Return the (x, y) coordinate for the center point of the cell that contains the specified text.  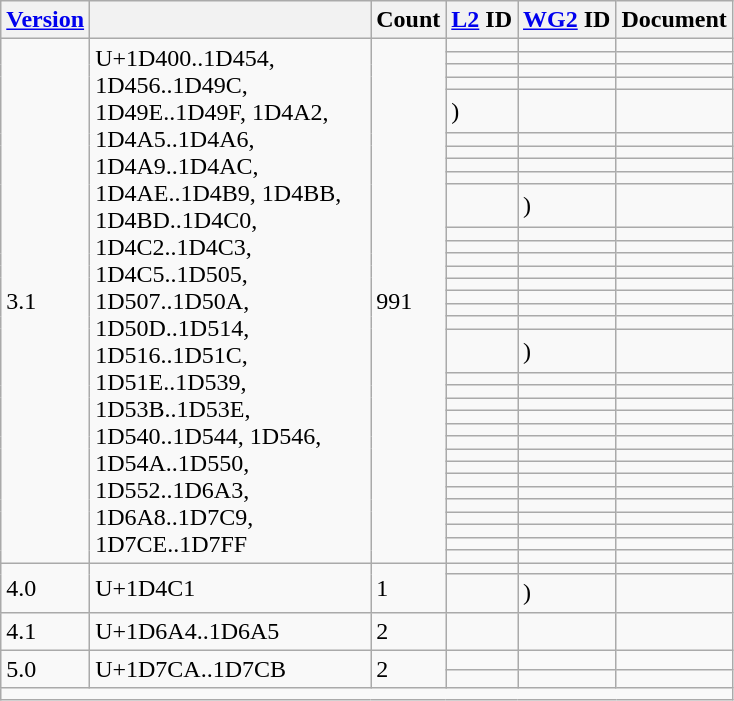
U+1D6A4..1D6A5 (230, 631)
U+1D7CA..1D7CB (230, 669)
WG2 ID (567, 20)
Count (408, 20)
L2 ID (482, 20)
Document (674, 20)
5.0 (46, 669)
4.1 (46, 631)
3.1 (46, 301)
1 (408, 588)
4.0 (46, 588)
U+1D4C1 (230, 588)
Version (46, 20)
991 (408, 301)
